Scan for the cell matching the given text and deliver its (x, y) coordinate at center. 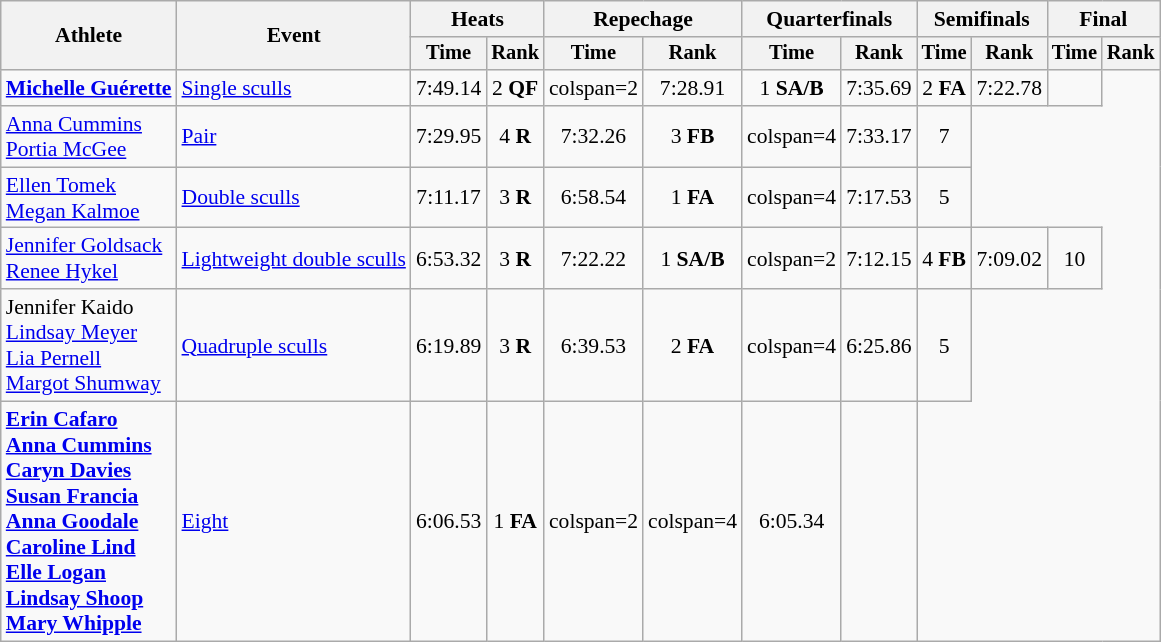
Single sculls (294, 88)
Event (294, 36)
7:32.26 (594, 136)
Heats (478, 19)
Eight (294, 522)
Quarterfinals (830, 19)
Ellen TomekMegan Kalmoe (89, 198)
Pair (294, 136)
6:06.53 (448, 522)
2 QF (515, 88)
7:35.69 (878, 88)
7:22.22 (594, 258)
Lightweight double sculls (294, 258)
7:28.91 (692, 88)
7:22.78 (1010, 88)
7:17.53 (878, 198)
10 (1074, 258)
Jennifer KaidoLindsay MeyerLia PernellMargot Shumway (89, 345)
7:29.95 (448, 136)
4 R (515, 136)
7:33.17 (878, 136)
Quadruple sculls (294, 345)
Erin CafaroAnna CumminsCaryn DaviesSusan FranciaAnna GoodaleCaroline LindElle LoganLindsay ShoopMary Whipple (89, 522)
3 FB (692, 136)
6:53.32 (448, 258)
6:25.86 (878, 345)
Semifinals (982, 19)
Jennifer GoldsackRenee Hykel (89, 258)
7:12.15 (878, 258)
6:39.53 (594, 345)
6:58.54 (594, 198)
Final (1103, 19)
7:09.02 (1010, 258)
Athlete (89, 36)
Double sculls (294, 198)
6:19.89 (448, 345)
Michelle Guérette (89, 88)
7 (944, 136)
Anna CumminsPortia McGee (89, 136)
6:05.34 (792, 522)
7:49.14 (448, 88)
4 FB (944, 258)
Repechage (643, 19)
7:11.17 (448, 198)
